For the text-containing cell, return its midpoint in [x, y] coordinate format. 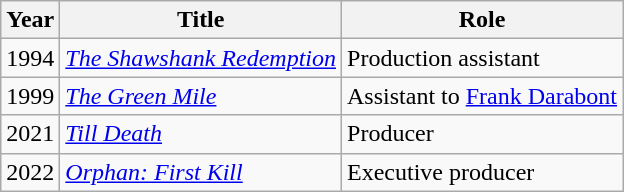
Till Death [201, 134]
2021 [30, 134]
The Green Mile [201, 96]
Assistant to Frank Darabont [482, 96]
1994 [30, 58]
Orphan: First Kill [201, 172]
Title [201, 20]
1999 [30, 96]
The Shawshank Redemption [201, 58]
Year [30, 20]
Producer [482, 134]
Role [482, 20]
2022 [30, 172]
Executive producer [482, 172]
Production assistant [482, 58]
